Scan for the cell matching the given text and deliver its (x, y) coordinate at center. 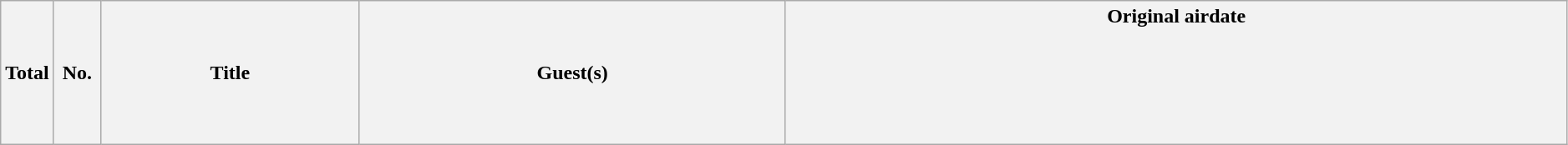
Total (28, 73)
Title (230, 73)
Guest(s) (572, 73)
No. (77, 73)
Original airdate (1176, 73)
